Extract the [X, Y] coordinate from the center of the cell holding the provided text.  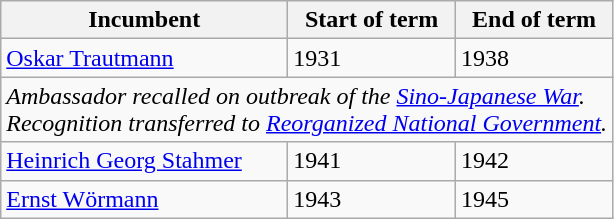
End of term [534, 20]
1938 [534, 58]
Ernst Wörmann [144, 199]
Ambassador recalled on outbreak of the Sino-Japanese War.Recognition transferred to Reorganized National Government. [307, 110]
Heinrich Georg Stahmer [144, 161]
1931 [372, 58]
1942 [534, 161]
Incumbent [144, 20]
1945 [534, 199]
Start of term [372, 20]
1943 [372, 199]
1941 [372, 161]
Oskar Trautmann [144, 58]
